Output the [X, Y] coordinate of the center of the cell containing the given text.  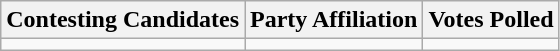
Votes Polled [491, 20]
Contesting Candidates [123, 20]
Party Affiliation [334, 20]
